Extract the [x, y] coordinate from the center of the cell holding the provided text.  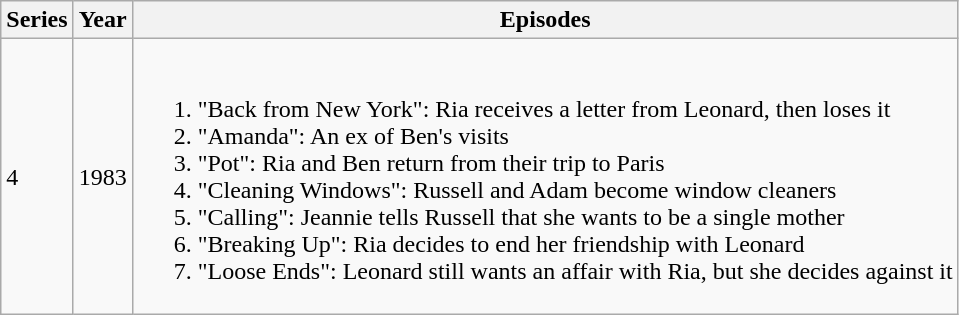
1983 [102, 176]
Episodes [545, 20]
4 [37, 176]
Series [37, 20]
Year [102, 20]
